Provide the (x, y) coordinate of the cell's center where the given text is located.  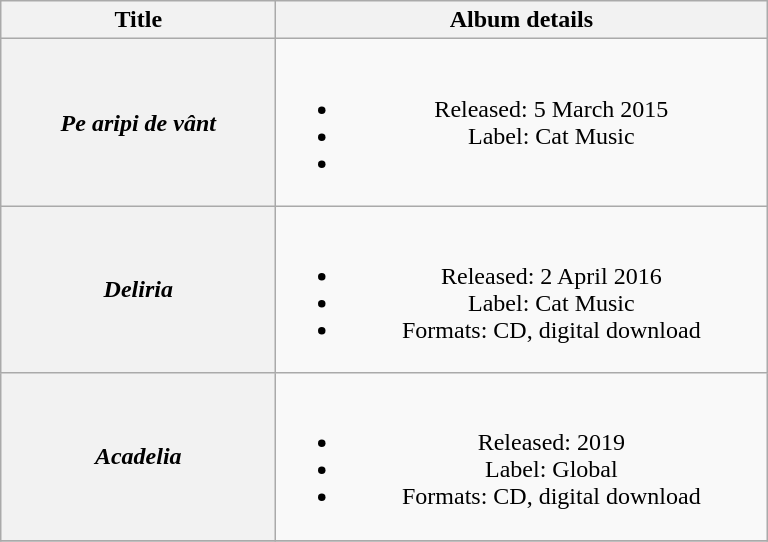
Released: 5 March 2015Label: Cat Music (522, 122)
Acadelia (138, 456)
Pe aripi de vânt (138, 122)
Deliria (138, 290)
Released: 2019Label: GlobalFormats: CD, digital download (522, 456)
Title (138, 20)
Released: 2 April 2016Label: Cat MusicFormats: CD, digital download (522, 290)
Album details (522, 20)
